Scan for the cell matching the given text and deliver its [x, y] coordinate at center. 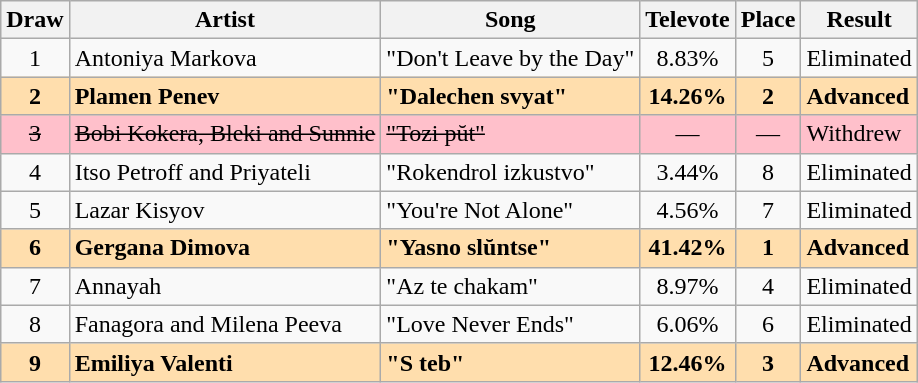
"Az te chakam" [510, 286]
Lazar Kisyov [225, 210]
6.06% [688, 324]
Place [768, 20]
Annayah [225, 286]
9 [35, 362]
14.26% [688, 96]
3.44% [688, 172]
8.83% [688, 58]
Withdrew [859, 134]
12.46% [688, 362]
Draw [35, 20]
"Dalechen svyat" [510, 96]
Plamen Penev [225, 96]
Emiliya Valenti [225, 362]
"Yasno slŭntse" [510, 248]
"S teb" [510, 362]
Itso Petroff and Priyateli [225, 172]
"You're Not Alone" [510, 210]
4.56% [688, 210]
"Don't Leave by the Day" [510, 58]
Televote [688, 20]
Result [859, 20]
Antoniya Markova [225, 58]
"Tozi pŭt" [510, 134]
"Rokendrol izkustvo" [510, 172]
"Love Never Ends" [510, 324]
41.42% [688, 248]
Artist [225, 20]
Song [510, 20]
Fanagora and Milena Peeva [225, 324]
Gergana Dimova [225, 248]
8.97% [688, 286]
Bobi Kokera, Bleki and Sunnie [225, 134]
